Locate the cell with the specified text and output its [X, Y] center coordinate. 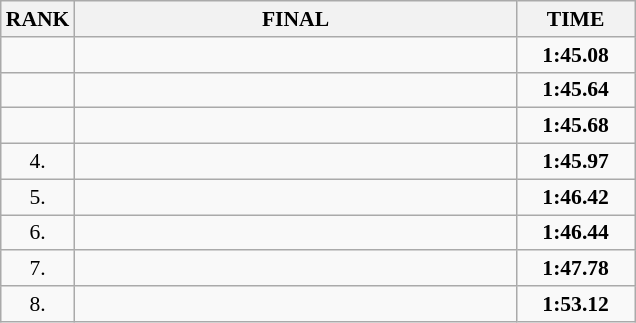
RANK [38, 19]
5. [38, 197]
8. [38, 304]
TIME [576, 19]
1:45.68 [576, 126]
1:45.08 [576, 55]
6. [38, 233]
7. [38, 269]
1:53.12 [576, 304]
1:45.64 [576, 90]
4. [38, 162]
1:45.97 [576, 162]
FINAL [295, 19]
1:46.42 [576, 197]
1:46.44 [576, 233]
1:47.78 [576, 269]
